Find where the given text appears and provide that cell's center as [x, y] coordinate. 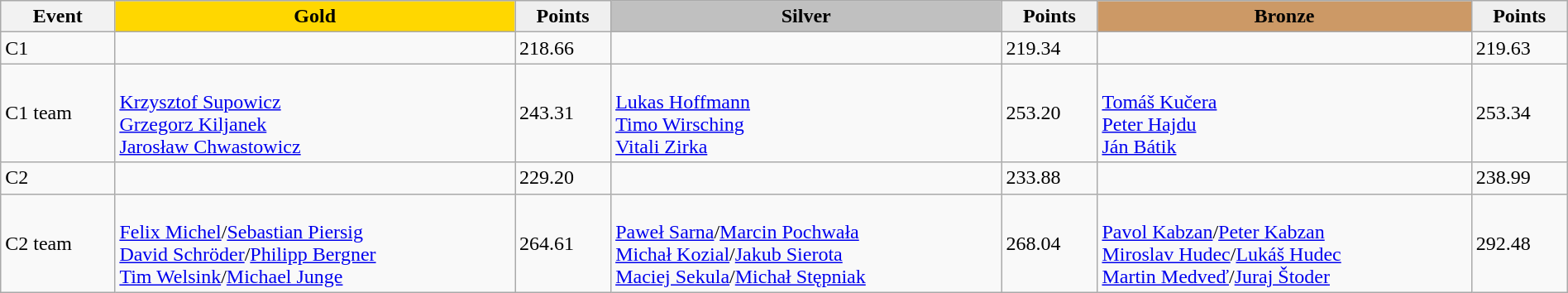
Krzysztof SupowiczGrzegorz KiljanekJarosław Chwastowicz [315, 113]
253.20 [1049, 113]
243.31 [563, 113]
C2 team [58, 243]
238.99 [1519, 178]
C1 [58, 48]
Felix Michel/Sebastian PiersigDavid Schröder/Philipp BergnerTim Welsink/Michael Junge [315, 243]
229.20 [563, 178]
219.63 [1519, 48]
C1 team [58, 113]
Gold [315, 17]
Silver [806, 17]
Event [58, 17]
Tomáš KučeraPeter HajduJán Bátik [1284, 113]
233.88 [1049, 178]
219.34 [1049, 48]
253.34 [1519, 113]
Bronze [1284, 17]
268.04 [1049, 243]
Paweł Sarna/Marcin PochwałaMichał Kozial/Jakub SierotaMaciej Sekula/Michał Stępniak [806, 243]
Pavol Kabzan/Peter KabzanMiroslav Hudec/Lukáš HudecMartin Medveď/Juraj Štoder [1284, 243]
264.61 [563, 243]
218.66 [563, 48]
C2 [58, 178]
Lukas HoffmannTimo WirschingVitali Zirka [806, 113]
292.48 [1519, 243]
